From the cell containing the given text, extract its center point as [x, y] coordinate. 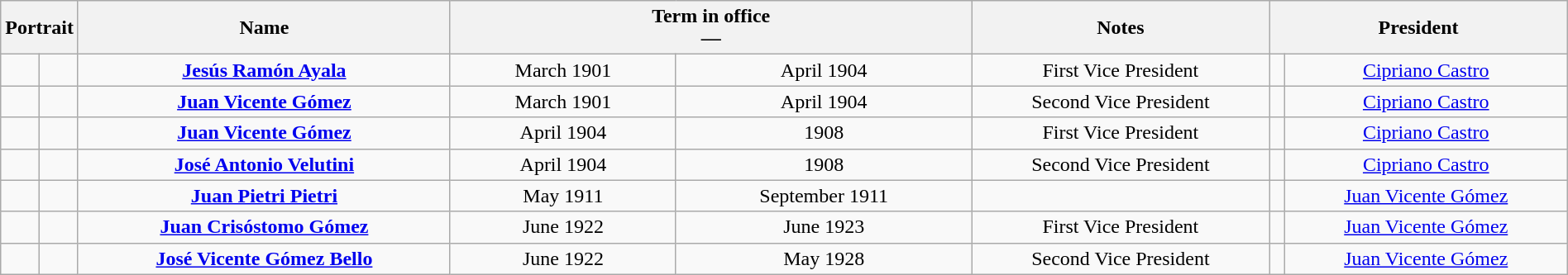
President [1418, 28]
Name [264, 28]
José Antonio Velutini [264, 164]
José Vicente Gómez Bello [264, 258]
May 1911 [562, 196]
Term in office— [711, 28]
Portrait [40, 28]
Juan Pietri Pietri [264, 196]
September 1911 [824, 196]
Jesús Ramón Ayala [264, 70]
Notes [1121, 28]
Juan Crisóstomo Gómez [264, 227]
June 1923 [824, 227]
May 1928 [824, 258]
